Provide the [X, Y] coordinate of the cell's center where the given text is located.  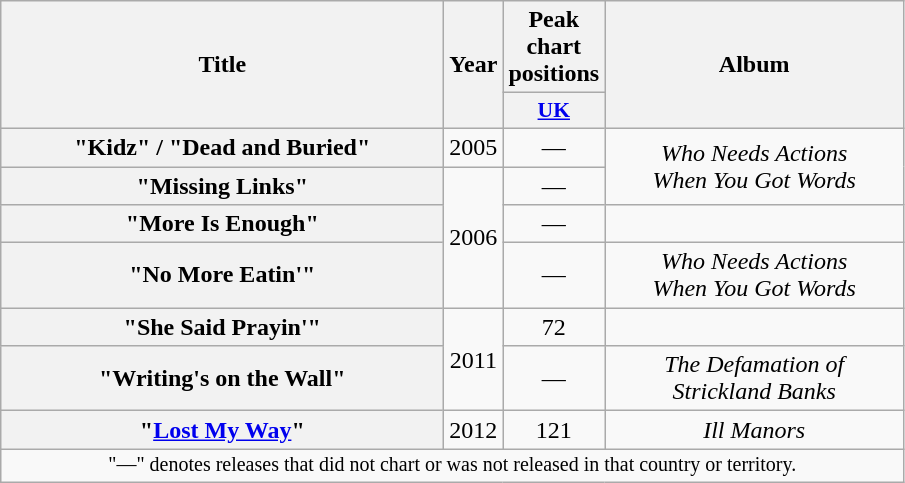
The Defamation ofStrickland Banks [754, 378]
"Lost My Way" [222, 430]
"No More Eatin'" [222, 276]
Ill Manors [754, 430]
121 [554, 430]
"More Is Enough" [222, 224]
Title [222, 65]
UK [554, 111]
72 [554, 327]
"Missing Links" [222, 185]
"Kidz" / "Dead and Buried" [222, 147]
"—" denotes releases that did not chart or was not released in that country or territory. [452, 466]
2005 [474, 147]
"She Said Prayin'" [222, 327]
2006 [474, 236]
Year [474, 65]
2012 [474, 430]
Peakchartpositions [554, 47]
Album [754, 65]
"Writing's on the Wall" [222, 378]
2011 [474, 360]
